Return (X, Y) of the center of cell containing provided text 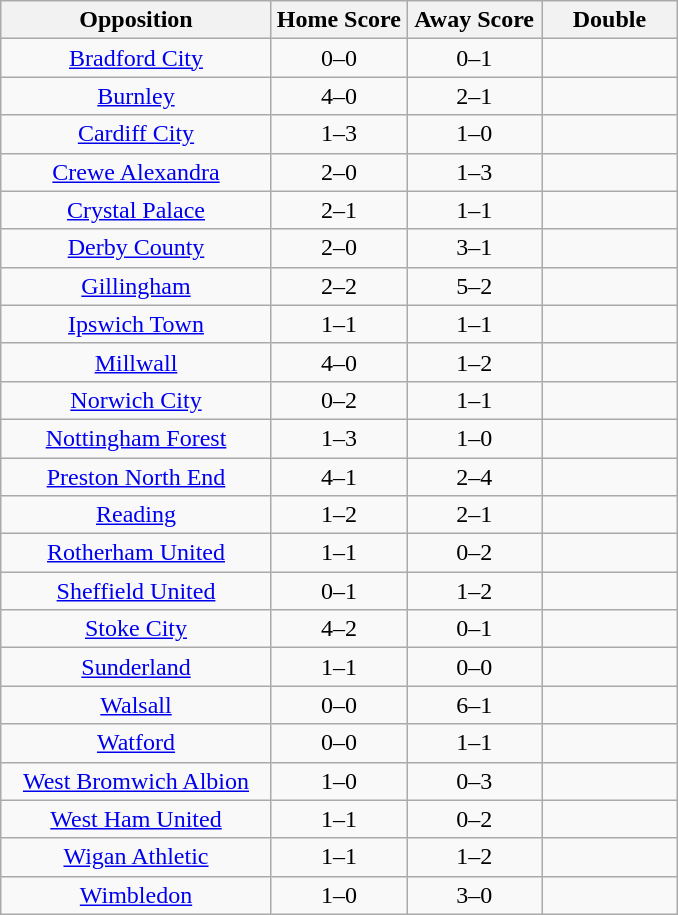
Wigan Athletic (136, 857)
3–0 (474, 895)
Sheffield United (136, 591)
0–3 (474, 781)
Nottingham Forest (136, 438)
Gillingham (136, 286)
Stoke City (136, 629)
6–1 (474, 705)
West Ham United (136, 819)
Watford (136, 743)
Norwich City (136, 400)
Crystal Palace (136, 210)
Opposition (136, 20)
4–1 (338, 477)
West Bromwich Albion (136, 781)
Home Score (338, 20)
Walsall (136, 705)
Millwall (136, 362)
Preston North End (136, 477)
2–4 (474, 477)
Crewe Alexandra (136, 172)
Rotherham United (136, 553)
Cardiff City (136, 134)
Burnley (136, 96)
3–1 (474, 248)
Sunderland (136, 667)
Double (610, 20)
2–2 (338, 286)
Wimbledon (136, 895)
Bradford City (136, 58)
Derby County (136, 248)
Ipswich Town (136, 324)
Away Score (474, 20)
4–2 (338, 629)
Reading (136, 515)
5–2 (474, 286)
